Provide the (x, y) coordinate of the cell's center where the given text is located.  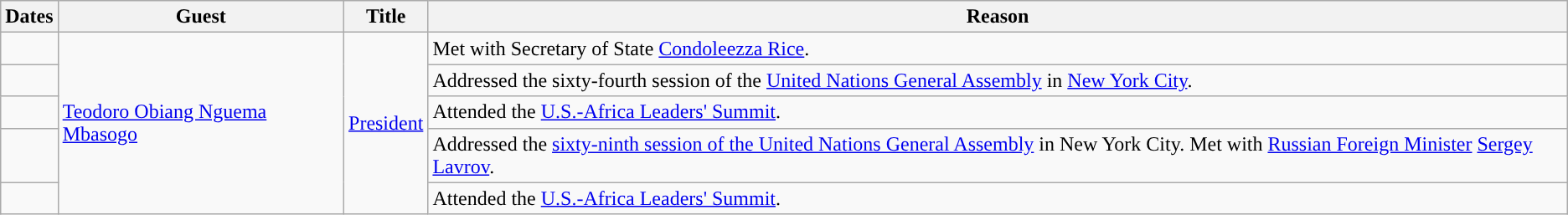
President (386, 124)
Dates (29, 17)
Addressed the sixty-ninth session of the United Nations General Assembly in New York City. Met with Russian Foreign Minister Sergey Lavrov. (998, 156)
Teodoro Obiang Nguema Mbasogo (201, 124)
Addressed the sixty-fourth session of the United Nations General Assembly in New York City. (998, 80)
Guest (201, 17)
Title (386, 17)
Reason (998, 17)
Met with Secretary of State Condoleezza Rice. (998, 49)
